Identify which cell holds the provided text, then report its (x, y) central coordinate. 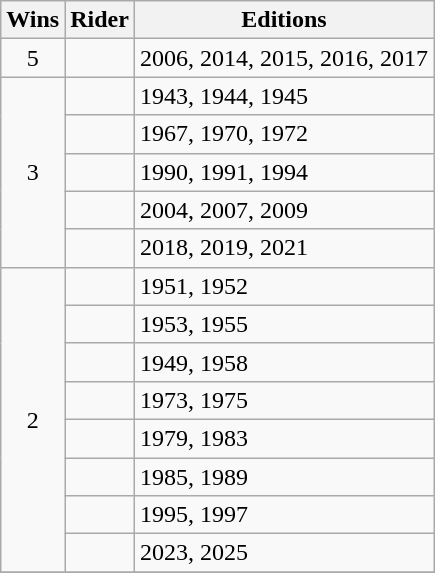
1951, 1952 (284, 286)
1979, 1983 (284, 438)
3 (33, 172)
Editions (284, 20)
2023, 2025 (284, 553)
2006, 2014, 2015, 2016, 2017 (284, 58)
5 (33, 58)
2 (33, 419)
1949, 1958 (284, 362)
Wins (33, 20)
1995, 1997 (284, 515)
1990, 1991, 1994 (284, 172)
1953, 1955 (284, 324)
Rider (100, 20)
2018, 2019, 2021 (284, 248)
1985, 1989 (284, 477)
1973, 1975 (284, 400)
1943, 1944, 1945 (284, 96)
2004, 2007, 2009 (284, 210)
1967, 1970, 1972 (284, 134)
